From the cell containing the given text, extract its center point as [X, Y] coordinate. 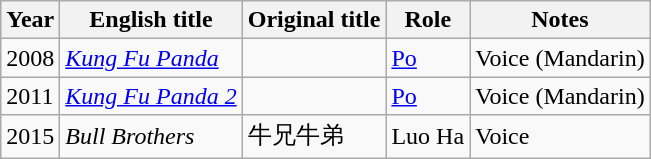
Role [428, 20]
Kung Fu Panda [151, 58]
Luo Ha [428, 136]
2008 [30, 58]
2015 [30, 136]
English title [151, 20]
Kung Fu Panda 2 [151, 96]
Notes [560, 20]
牛兄牛弟 [314, 136]
Original title [314, 20]
Voice [560, 136]
Year [30, 20]
Bull Brothers [151, 136]
2011 [30, 96]
